Provide the (x, y) coordinate of the cell's center where the given text is located.  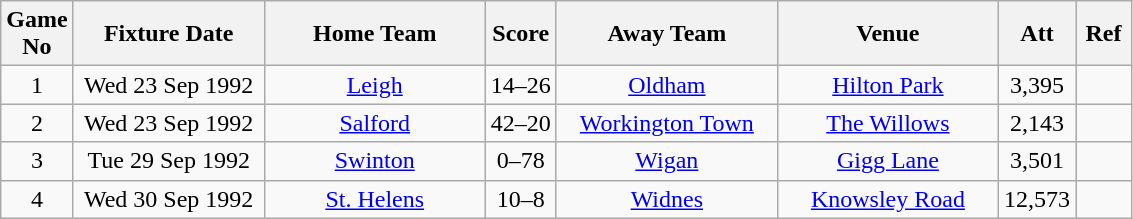
Ref (1104, 34)
Knowsley Road (888, 199)
Venue (888, 34)
Home Team (374, 34)
Hilton Park (888, 85)
3,501 (1036, 161)
42–20 (520, 123)
3,395 (1036, 85)
Workington Town (666, 123)
Swinton (374, 161)
12,573 (1036, 199)
2 (37, 123)
Score (520, 34)
1 (37, 85)
Widnes (666, 199)
Gigg Lane (888, 161)
Wigan (666, 161)
St. Helens (374, 199)
Wed 30 Sep 1992 (168, 199)
3 (37, 161)
Game No (37, 34)
Salford (374, 123)
10–8 (520, 199)
Tue 29 Sep 1992 (168, 161)
2,143 (1036, 123)
The Willows (888, 123)
14–26 (520, 85)
Leigh (374, 85)
Oldham (666, 85)
Att (1036, 34)
4 (37, 199)
Away Team (666, 34)
Fixture Date (168, 34)
0–78 (520, 161)
